Scan for the cell matching the given text and deliver its (X, Y) coordinate at center. 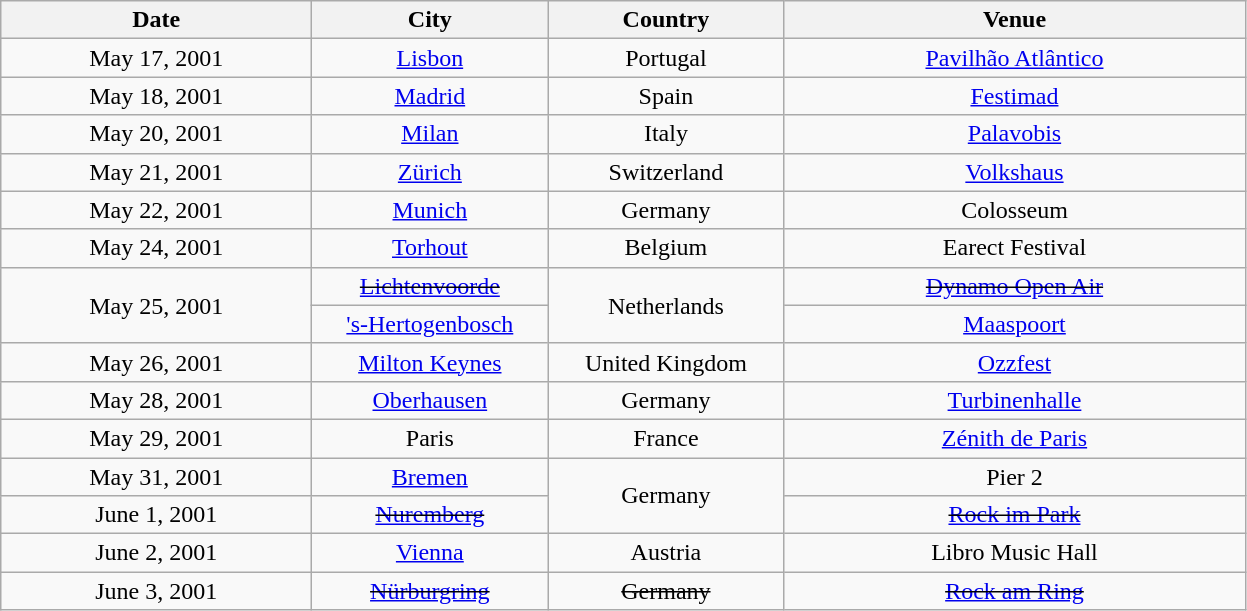
Date (156, 20)
Volkshaus (1014, 172)
's-Hertogenbosch (430, 324)
Bremen (430, 477)
May 21, 2001 (156, 172)
Zürich (430, 172)
Oberhausen (430, 400)
May 31, 2001 (156, 477)
City (430, 20)
Zénith de Paris (1014, 438)
Turbinenhalle (1014, 400)
Festimad (1014, 96)
Nürburgring (430, 591)
Lichtenvoorde (430, 286)
Dynamo Open Air (1014, 286)
Libro Music Hall (1014, 553)
May 25, 2001 (156, 305)
Lisbon (430, 58)
Torhout (430, 248)
Paris (430, 438)
Country (666, 20)
June 3, 2001 (156, 591)
Palavobis (1014, 134)
Munich (430, 210)
Spain (666, 96)
Portugal (666, 58)
May 22, 2001 (156, 210)
Maaspoort (1014, 324)
Nuremberg (430, 515)
France (666, 438)
Milton Keynes (430, 362)
Pier 2 (1014, 477)
May 26, 2001 (156, 362)
Milan (430, 134)
Netherlands (666, 305)
Pavilhão Atlântico (1014, 58)
Venue (1014, 20)
May 24, 2001 (156, 248)
Vienna (430, 553)
May 28, 2001 (156, 400)
May 17, 2001 (156, 58)
Madrid (430, 96)
Italy (666, 134)
Earect Festival (1014, 248)
Rock im Park (1014, 515)
United Kingdom (666, 362)
June 2, 2001 (156, 553)
May 29, 2001 (156, 438)
May 20, 2001 (156, 134)
June 1, 2001 (156, 515)
Belgium (666, 248)
Rock am Ring (1014, 591)
Colosseum (1014, 210)
Austria (666, 553)
Ozzfest (1014, 362)
Switzerland (666, 172)
May 18, 2001 (156, 96)
